Return the [X, Y] coordinate for the center point of the cell that contains the specified text.  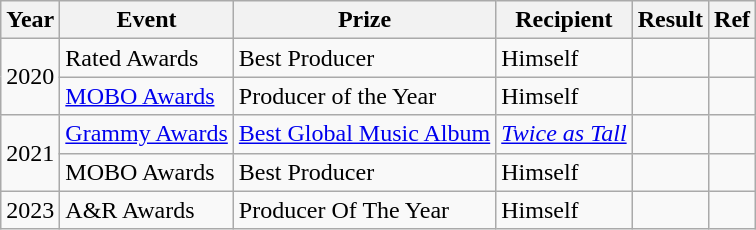
2021 [30, 153]
Producer Of The Year [364, 210]
Result [670, 20]
2023 [30, 210]
Twice as Tall [564, 134]
Year [30, 20]
Event [147, 20]
Ref [732, 20]
A&R Awards [147, 210]
Best Global Music Album [364, 134]
Producer of the Year [364, 96]
Recipient [564, 20]
2020 [30, 77]
Rated Awards [147, 58]
Grammy Awards [147, 134]
Prize [364, 20]
